Detect which cell encompasses the target text, then output its [X, Y] center coordinate. 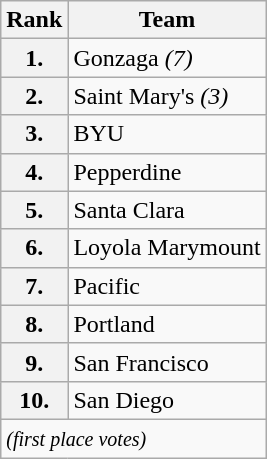
2. [34, 96]
San Diego [167, 400]
BYU [167, 134]
8. [34, 324]
Team [167, 20]
9. [34, 362]
3. [34, 134]
7. [34, 286]
1. [34, 58]
San Francisco [167, 362]
10. [34, 400]
Loyola Marymount [167, 248]
6. [34, 248]
4. [34, 172]
5. [34, 210]
Rank [34, 20]
Gonzaga (7) [167, 58]
Santa Clara [167, 210]
(first place votes) [134, 438]
Portland [167, 324]
Pacific [167, 286]
Saint Mary's (3) [167, 96]
Pepperdine [167, 172]
